Return the (x, y) coordinate for the center point of the cell that contains the specified text.  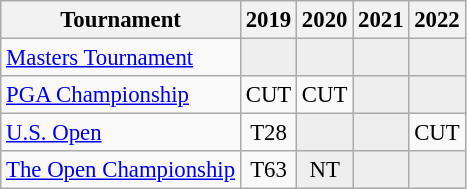
2020 (325, 20)
2019 (268, 20)
Tournament (121, 20)
T63 (268, 170)
U.S. Open (121, 133)
2022 (437, 20)
T28 (268, 133)
Masters Tournament (121, 58)
NT (325, 170)
The Open Championship (121, 170)
PGA Championship (121, 95)
2021 (381, 20)
